Search for the cell housing the specified text and yield its [X, Y] center coordinate. 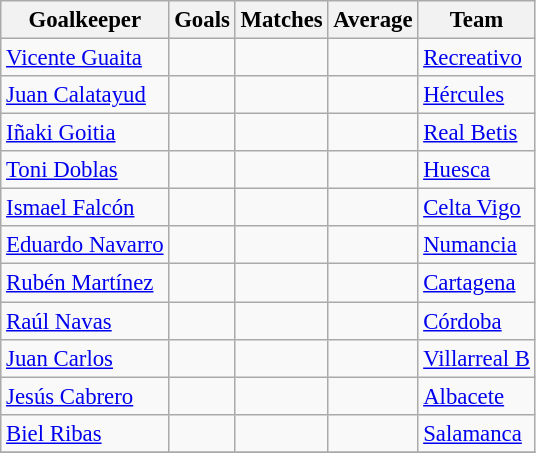
Córdoba [476, 321]
Eduardo Navarro [85, 245]
Goals [202, 20]
Raúl Navas [85, 321]
Iñaki Goitia [85, 133]
Hércules [476, 95]
Cartagena [476, 283]
Ismael Falcón [85, 208]
Vicente Guaita [85, 58]
Goalkeeper [85, 20]
Toni Doblas [85, 170]
Juan Carlos [85, 358]
Real Betis [476, 133]
Salamanca [476, 433]
Villarreal B [476, 358]
Matches [282, 20]
Team [476, 20]
Biel Ribas [85, 433]
Jesús Cabrero [85, 396]
Celta Vigo [476, 208]
Juan Calatayud [85, 95]
Numancia [476, 245]
Huesca [476, 170]
Recreativo [476, 58]
Rubén Martínez [85, 283]
Average [373, 20]
Albacete [476, 396]
